Find where the given text appears and provide that cell's center as [x, y] coordinate. 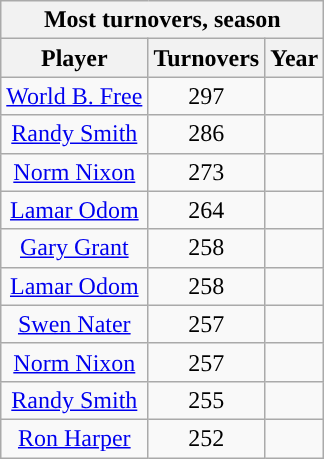
Most turnovers, season [162, 20]
264 [206, 210]
Year [294, 58]
Ron Harper [74, 438]
297 [206, 96]
Player [74, 58]
Gary Grant [74, 248]
World B. Free [74, 96]
Turnovers [206, 58]
286 [206, 134]
252 [206, 438]
255 [206, 400]
273 [206, 172]
Swen Nater [74, 324]
